Return the (X, Y) coordinate for the center point of the cell that contains the specified text.  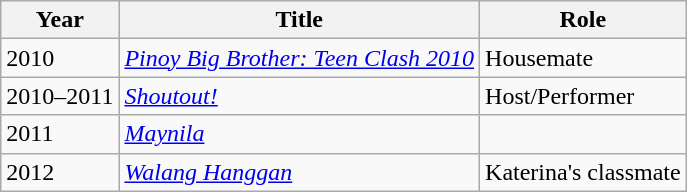
2010–2011 (60, 96)
Pinoy Big Brother: Teen Clash 2010 (300, 58)
Role (584, 20)
Maynila (300, 134)
Year (60, 20)
Housemate (584, 58)
Shoutout! (300, 96)
2010 (60, 58)
Host/Performer (584, 96)
2012 (60, 172)
Title (300, 20)
Walang Hanggan (300, 172)
2011 (60, 134)
Katerina's classmate (584, 172)
